From the cell containing the given text, extract its center point as [x, y] coordinate. 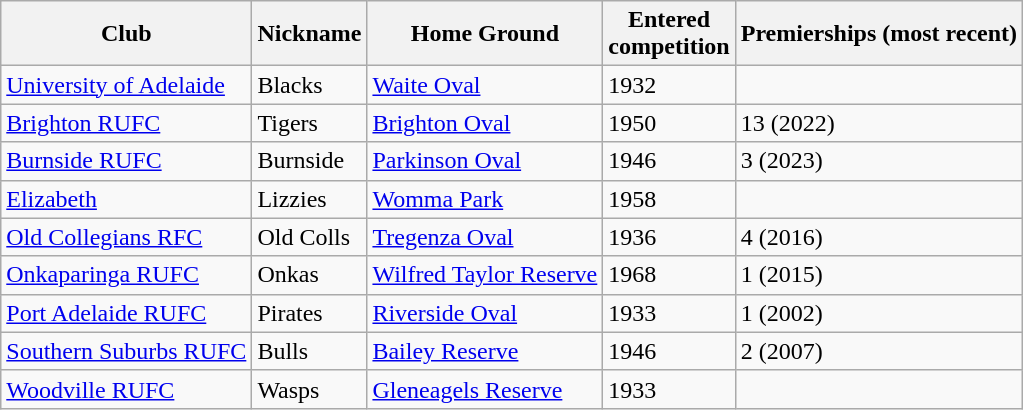
Womma Park [485, 199]
Woodville RUFC [126, 389]
University of Adelaide [126, 85]
1932 [669, 85]
Entered competition [669, 34]
1 (2002) [878, 313]
1968 [669, 275]
Brighton Oval [485, 123]
Riverside Oval [485, 313]
Tigers [310, 123]
Elizabeth [126, 199]
13 (2022) [878, 123]
Waite Oval [485, 85]
Onkas [310, 275]
Onkaparinga RUFC [126, 275]
Blacks [310, 85]
Burnside [310, 161]
Premierships (most recent) [878, 34]
Pirates [310, 313]
Tregenza Oval [485, 237]
Nickname [310, 34]
Parkinson Oval [485, 161]
Burnside RUFC [126, 161]
1950 [669, 123]
Old Collegians RFC [126, 237]
1936 [669, 237]
1958 [669, 199]
Old Colls [310, 237]
Brighton RUFC [126, 123]
Home Ground [485, 34]
1 (2015) [878, 275]
Lizzies [310, 199]
Southern Suburbs RUFC [126, 351]
Wilfred Taylor Reserve [485, 275]
Club [126, 34]
4 (2016) [878, 237]
Gleneagels Reserve [485, 389]
Wasps [310, 389]
Bailey Reserve [485, 351]
Bulls [310, 351]
3 (2023) [878, 161]
Port Adelaide RUFC [126, 313]
2 (2007) [878, 351]
